Output the (X, Y) coordinate of the center of the cell containing the given text.  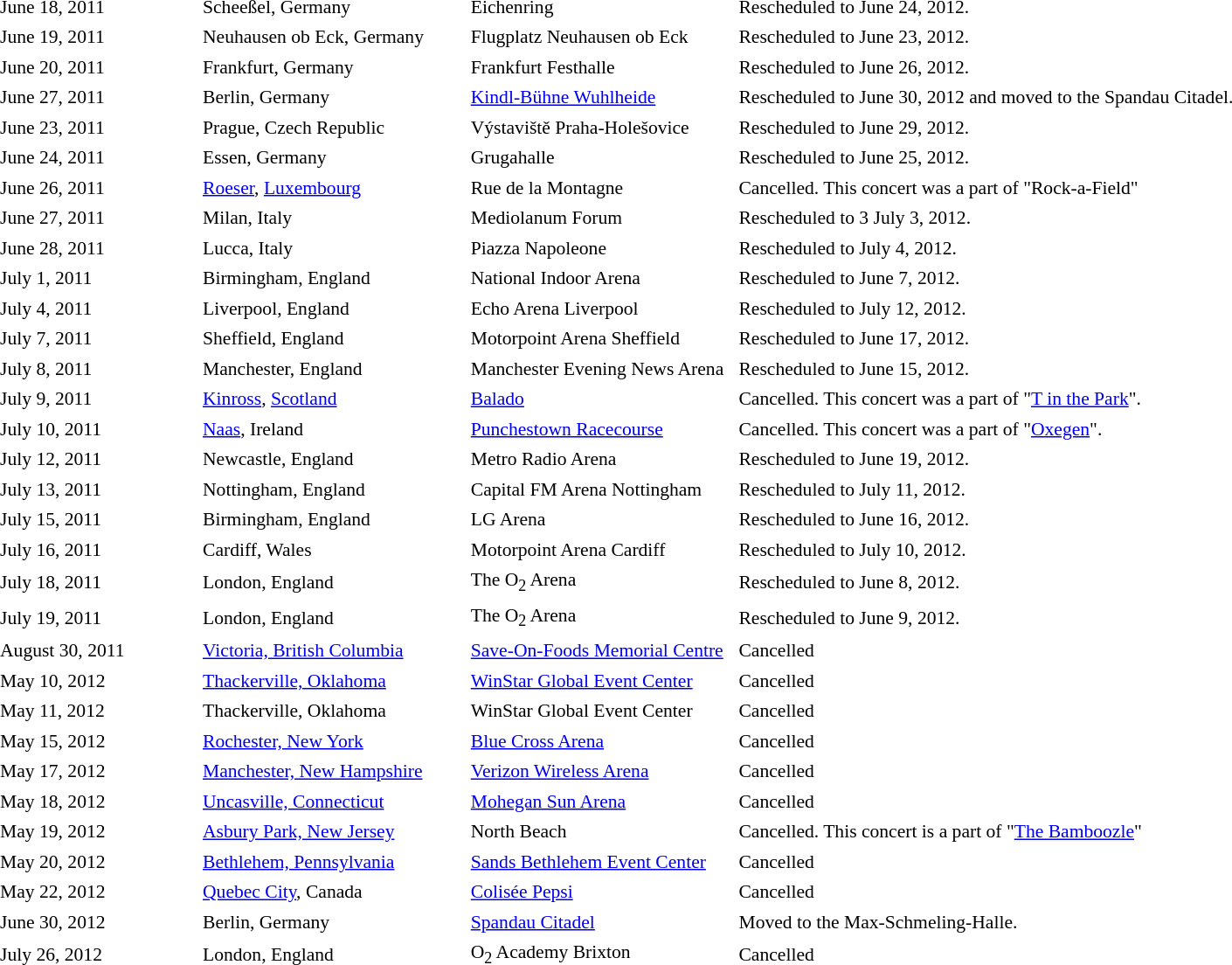
Cardiff, Wales (333, 550)
Verizon Wireless Arena (601, 771)
Motorpoint Arena Sheffield (601, 339)
Výstaviště Praha-Holešovice (601, 128)
Blue Cross Arena (601, 741)
Mohegan Sun Arena (601, 802)
Flugplatz Neuhausen ob Eck (601, 37)
Punchestown Racecourse (601, 429)
Quebec City, Canada (333, 892)
Rue de la Montagne (601, 188)
Spandau Citadel (601, 922)
Liverpool, England (333, 309)
Kinross, Scotland (333, 399)
Naas, Ireland (333, 429)
LG Arena (601, 519)
Save-On-Foods Memorial Centre (601, 650)
Neuhausen ob Eck, Germany (333, 37)
Newcastle, England (333, 460)
Grugahalle (601, 157)
Kindl-Bühne Wuhlheide (601, 98)
Manchester Evening News Arena (601, 369)
Piazza Napoleone (601, 248)
Asbury Park, New Jersey (333, 831)
Mediolanum Forum (601, 219)
Rochester, New York (333, 741)
Sands Bethlehem Event Center (601, 862)
Uncasville, Connecticut (333, 802)
Sheffield, England (333, 339)
North Beach (601, 831)
Prague, Czech Republic (333, 128)
Manchester, New Hampshire (333, 771)
Frankfurt Festhalle (601, 67)
Lucca, Italy (333, 248)
Manchester, England (333, 369)
Motorpoint Arena Cardiff (601, 550)
National Indoor Arena (601, 278)
Echo Arena Liverpool (601, 309)
Milan, Italy (333, 219)
Victoria, British Columbia (333, 650)
Nottingham, England (333, 489)
Colisée Pepsi (601, 892)
Essen, Germany (333, 157)
Capital FM Arena Nottingham (601, 489)
Metro Radio Arena (601, 460)
Balado (601, 399)
Roeser, Luxembourg (333, 188)
Bethlehem, Pennsylvania (333, 862)
Frankfurt, Germany (333, 67)
